For the text-containing cell, return its midpoint in [X, Y] coordinate format. 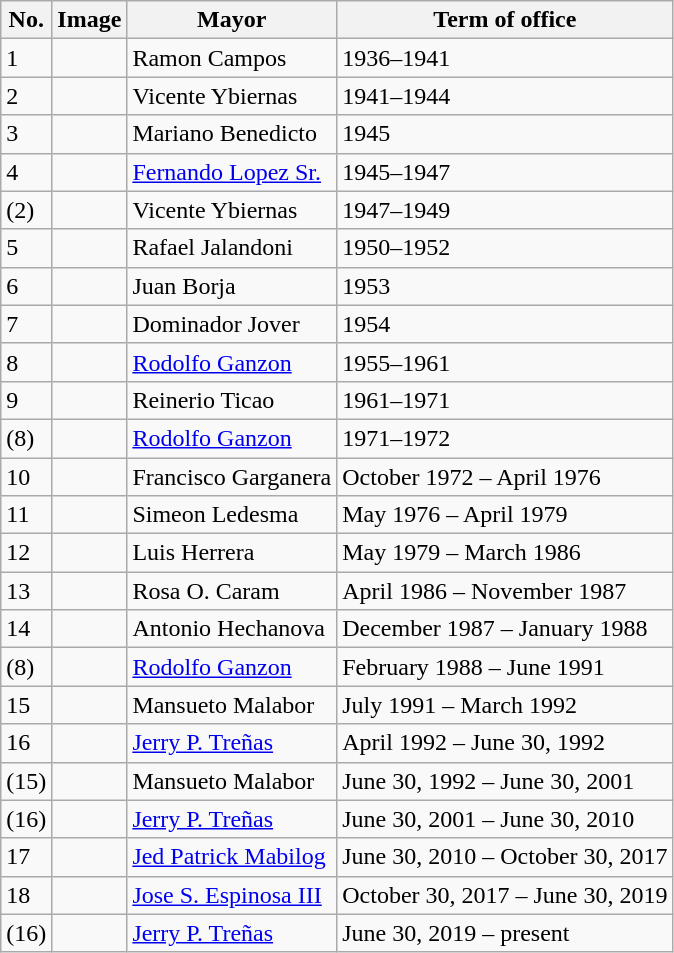
3 [26, 134]
16 [26, 743]
Jed Patrick Mabilog [232, 857]
12 [26, 553]
1953 [505, 286]
February 1988 – June 1991 [505, 667]
Juan Borja [232, 286]
October 30, 2017 – June 30, 2019 [505, 895]
1950–1952 [505, 248]
Mariano Benedicto [232, 134]
Mayor [232, 20]
1945–1947 [505, 172]
Simeon Ledesma [232, 515]
18 [26, 895]
1 [26, 58]
6 [26, 286]
1955–1961 [505, 362]
4 [26, 172]
Rosa O. Caram [232, 591]
1961–1971 [505, 400]
1947–1949 [505, 210]
June 30, 2019 – present [505, 933]
1954 [505, 324]
11 [26, 515]
May 1979 – March 1986 [505, 553]
9 [26, 400]
June 30, 1992 – June 30, 2001 [505, 781]
Luis Herrera [232, 553]
8 [26, 362]
14 [26, 629]
June 30, 2001 – June 30, 2010 [505, 819]
5 [26, 248]
July 1991 – March 1992 [505, 705]
7 [26, 324]
Term of office [505, 20]
13 [26, 591]
December 1987 – January 1988 [505, 629]
Dominador Jover [232, 324]
Ramon Campos [232, 58]
Francisco Garganera [232, 477]
1971–1972 [505, 438]
June 30, 2010 – October 30, 2017 [505, 857]
April 1986 – November 1987 [505, 591]
(15) [26, 781]
15 [26, 705]
1945 [505, 134]
October 1972 – April 1976 [505, 477]
Antonio Hechanova [232, 629]
Fernando Lopez Sr. [232, 172]
Reinerio Ticao [232, 400]
17 [26, 857]
1941–1944 [505, 96]
Rafael Jalandoni [232, 248]
1936–1941 [505, 58]
Image [90, 20]
10 [26, 477]
April 1992 – June 30, 1992 [505, 743]
No. [26, 20]
Jose S. Espinosa III [232, 895]
May 1976 – April 1979 [505, 515]
(2) [26, 210]
2 [26, 96]
